Find where the given text appears and provide that cell's center as [X, Y] coordinate. 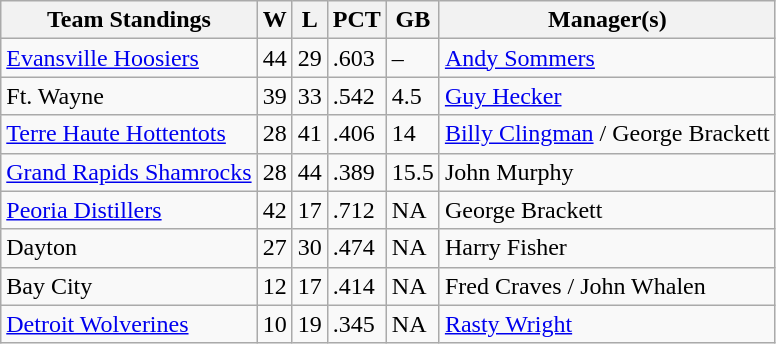
.542 [356, 96]
12 [274, 286]
Rasty Wright [607, 324]
.603 [356, 58]
Terre Haute Hottentots [129, 134]
W [274, 20]
Billy Clingman / George Brackett [607, 134]
4.5 [412, 96]
.406 [356, 134]
39 [274, 96]
Grand Rapids Shamrocks [129, 172]
Evansville Hoosiers [129, 58]
30 [310, 248]
Bay City [129, 286]
Ft. Wayne [129, 96]
Guy Hecker [607, 96]
Manager(s) [607, 20]
41 [310, 134]
29 [310, 58]
33 [310, 96]
.474 [356, 248]
Andy Sommers [607, 58]
GB [412, 20]
Fred Craves / John Whalen [607, 286]
.345 [356, 324]
– [412, 58]
15.5 [412, 172]
10 [274, 324]
.389 [356, 172]
Harry Fisher [607, 248]
L [310, 20]
Dayton [129, 248]
Peoria Distillers [129, 210]
14 [412, 134]
27 [274, 248]
John Murphy [607, 172]
.414 [356, 286]
42 [274, 210]
PCT [356, 20]
Detroit Wolverines [129, 324]
19 [310, 324]
Team Standings [129, 20]
.712 [356, 210]
George Brackett [607, 210]
